Find where the given text appears and provide that cell's center as [x, y] coordinate. 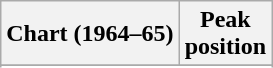
Chart (1964–65) [90, 34]
Peakposition [225, 34]
